Determine the (X, Y) coordinate at the center of the cell enclosing the given text.  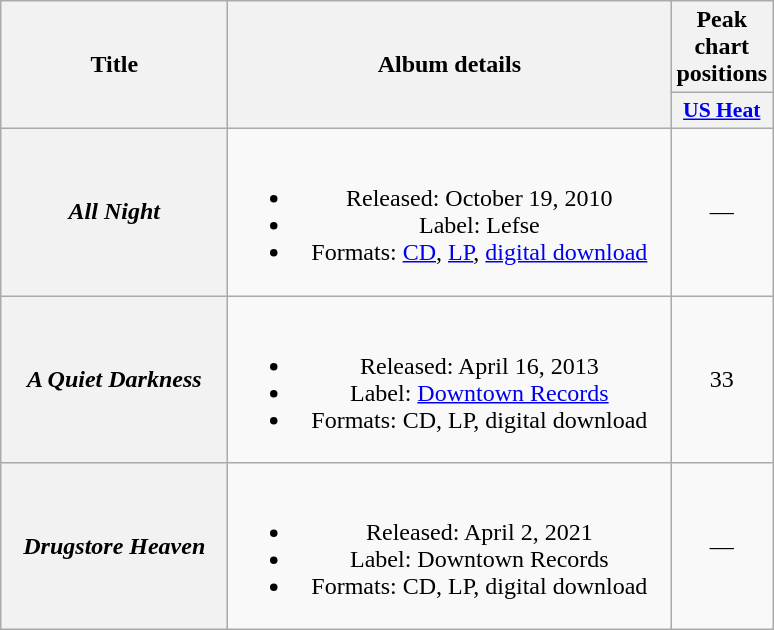
Released: October 19, 2010Label: LefseFormats: CD, LP, digital download (450, 212)
Album details (450, 65)
Peak chart positions (722, 47)
US Heat (722, 111)
33 (722, 380)
All Night (114, 212)
Title (114, 65)
Drugstore Heaven (114, 546)
A Quiet Darkness (114, 380)
Released: April 2, 2021Label: Downtown RecordsFormats: CD, LP, digital download (450, 546)
Released: April 16, 2013Label: Downtown RecordsFormats: CD, LP, digital download (450, 380)
